Output the [x, y] coordinate of the center of the cell containing the given text.  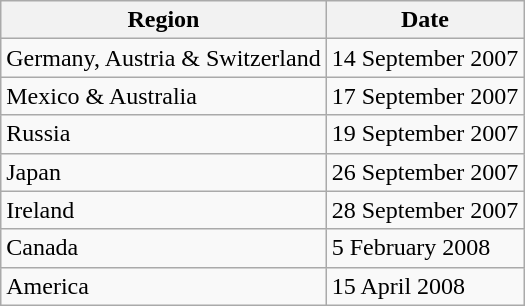
Date [425, 20]
19 September 2007 [425, 134]
Germany, Austria & Switzerland [164, 58]
Japan [164, 172]
Mexico & Australia [164, 96]
26 September 2007 [425, 172]
America [164, 286]
Ireland [164, 210]
15 April 2008 [425, 286]
Region [164, 20]
5 February 2008 [425, 248]
14 September 2007 [425, 58]
17 September 2007 [425, 96]
28 September 2007 [425, 210]
Russia [164, 134]
Canada [164, 248]
